For the text-containing cell, return its midpoint in (X, Y) coordinate format. 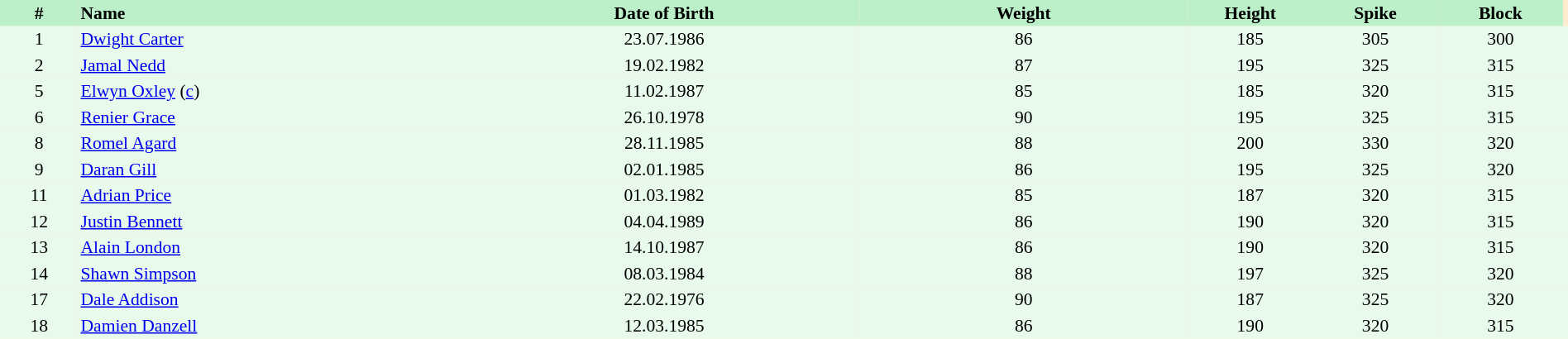
Weight (1024, 13)
22.02.1976 (664, 299)
Daran Gill (273, 169)
Height (1250, 13)
Renier Grace (273, 117)
04.04.1989 (664, 222)
Shawn Simpson (273, 274)
87 (1024, 65)
12.03.1985 (664, 326)
Alain London (273, 248)
11 (39, 195)
18 (39, 326)
19.02.1982 (664, 65)
9 (39, 169)
Damien Danzell (273, 326)
11.02.1987 (664, 91)
2 (39, 65)
23.07.1986 (664, 40)
Adrian Price (273, 195)
305 (1374, 40)
6 (39, 117)
8 (39, 144)
197 (1250, 274)
14 (39, 274)
17 (39, 299)
1 (39, 40)
200 (1250, 144)
14.10.1987 (664, 248)
# (39, 13)
26.10.1978 (664, 117)
08.03.1984 (664, 274)
300 (1500, 40)
Romel Agard (273, 144)
Justin Bennett (273, 222)
28.11.1985 (664, 144)
Name (273, 13)
5 (39, 91)
Spike (1374, 13)
13 (39, 248)
Jamal Nedd (273, 65)
Date of Birth (664, 13)
01.03.1982 (664, 195)
330 (1374, 144)
12 (39, 222)
Block (1500, 13)
02.01.1985 (664, 169)
Dale Addison (273, 299)
Dwight Carter (273, 40)
Elwyn Oxley (c) (273, 91)
